Provide the [X, Y] coordinate of the cell's center where the given text is located.  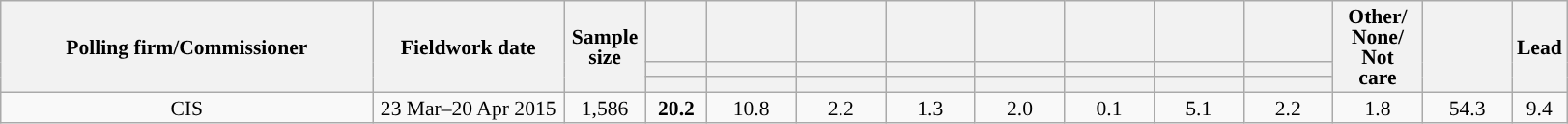
1.8 [1378, 107]
1.3 [929, 107]
Lead [1540, 46]
Other/None/Notcare [1378, 46]
1,586 [605, 107]
Fieldwork date [469, 46]
Sample size [605, 46]
CIS [187, 107]
54.3 [1467, 107]
Polling firm/Commissioner [187, 46]
9.4 [1540, 107]
10.8 [752, 107]
0.1 [1109, 107]
23 Mar–20 Apr 2015 [469, 107]
2.0 [1020, 107]
20.2 [676, 107]
5.1 [1198, 107]
